Extract the (x, y) coordinate from the center of the cell holding the provided text.  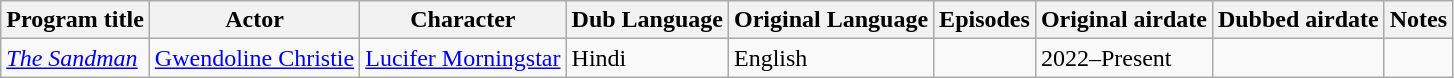
Original Language (830, 20)
Program title (76, 20)
Hindi (647, 58)
Notes (1418, 20)
Character (463, 20)
2022–Present (1124, 58)
English (830, 58)
Actor (254, 20)
Original airdate (1124, 20)
Dubbed airdate (1298, 20)
Episodes (985, 20)
Dub Language (647, 20)
Gwendoline Christie (254, 58)
The Sandman (76, 58)
Lucifer Morningstar (463, 58)
